For the text-containing cell, return its midpoint in [x, y] coordinate format. 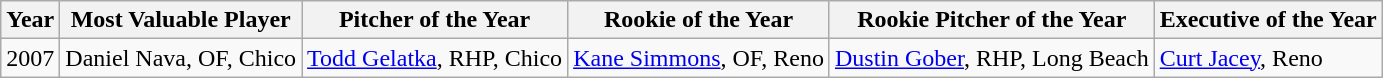
Rookie of the Year [699, 20]
Year [30, 20]
Todd Gelatka, RHP, Chico [435, 58]
2007 [30, 58]
Dustin Gober, RHP, Long Beach [992, 58]
Pitcher of the Year [435, 20]
Executive of the Year [1268, 20]
Most Valuable Player [181, 20]
Kane Simmons, OF, Reno [699, 58]
Curt Jacey, Reno [1268, 58]
Rookie Pitcher of the Year [992, 20]
Daniel Nava, OF, Chico [181, 58]
